Return the (x, y) coordinate for the center point of the cell that contains the specified text.  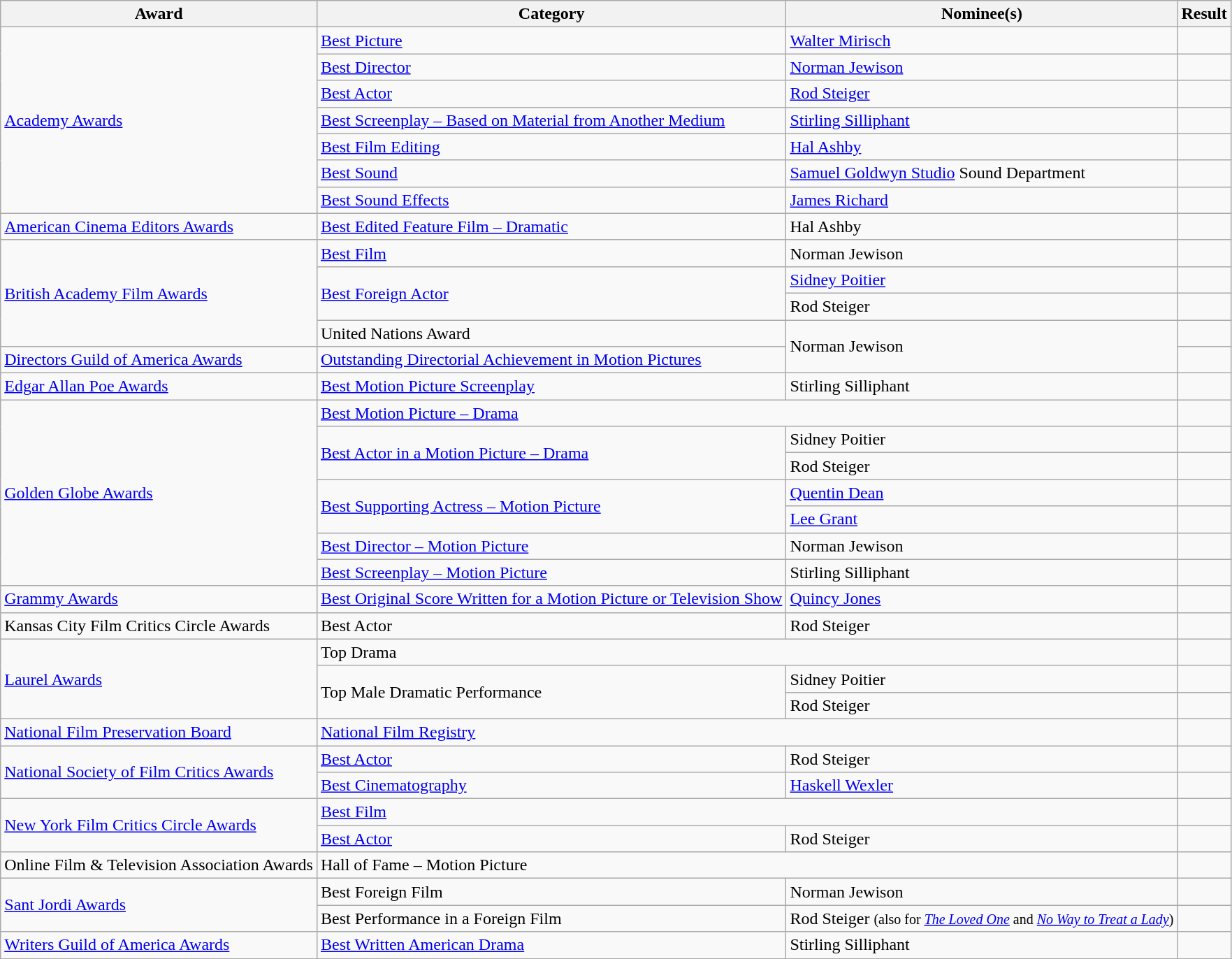
Best Performance in a Foreign Film (551, 918)
National Film Registry (746, 732)
National Society of Film Critics Awards (159, 772)
Edgar Allan Poe Awards (159, 387)
Award (159, 14)
Writers Guild of America Awards (159, 945)
Result (1204, 14)
Walter Mirisch (982, 41)
Best Motion Picture Screenplay (551, 387)
Best Supporting Actress – Motion Picture (551, 506)
Sant Jordi Awards (159, 905)
Hall of Fame – Motion Picture (746, 865)
Best Director – Motion Picture (551, 546)
Best Director (551, 67)
Samuel Goldwyn Studio Sound Department (982, 173)
Best Edited Feature Film – Dramatic (551, 226)
Lee Grant (982, 519)
American Cinema Editors Awards (159, 226)
Best Original Score Written for a Motion Picture or Television Show (551, 599)
Best Picture (551, 41)
Nominee(s) (982, 14)
Golden Globe Awards (159, 493)
Best Written American Drama (551, 945)
Best Sound (551, 173)
Best Screenplay – Motion Picture (551, 572)
Haskell Wexler (982, 786)
Best Sound Effects (551, 200)
Best Screenplay – Based on Material from Another Medium (551, 120)
Quincy Jones (982, 599)
New York Film Critics Circle Awards (159, 825)
Category (551, 14)
Online Film & Television Association Awards (159, 865)
Best Film Editing (551, 147)
Best Foreign Film (551, 892)
Best Motion Picture – Drama (746, 413)
Top Drama (746, 652)
British Academy Film Awards (159, 293)
James Richard (982, 200)
Top Male Dramatic Performance (551, 692)
Quentin Dean (982, 493)
Best Cinematography (551, 786)
Kansas City Film Critics Circle Awards (159, 626)
Academy Awards (159, 120)
Best Actor in a Motion Picture – Drama (551, 453)
Grammy Awards (159, 599)
Best Foreign Actor (551, 293)
Directors Guild of America Awards (159, 360)
Outstanding Directorial Achievement in Motion Pictures (551, 360)
National Film Preservation Board (159, 732)
Laurel Awards (159, 679)
Rod Steiger (also for The Loved One and No Way to Treat a Lady) (982, 918)
United Nations Award (551, 333)
